Return the [x, y] coordinate for the center point of the cell that contains the specified text.  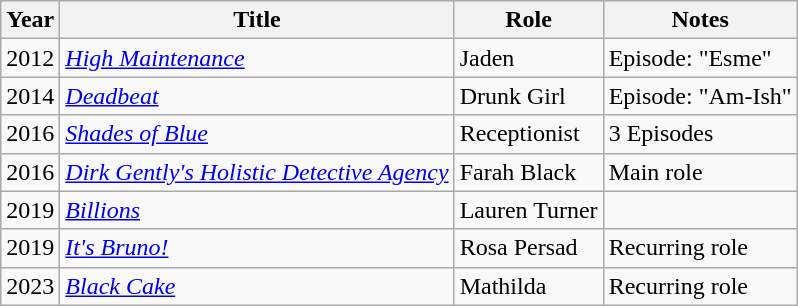
Black Cake [257, 286]
Rosa Persad [528, 248]
Billions [257, 210]
Deadbeat [257, 96]
Farah Black [528, 172]
Dirk Gently's Holistic Detective Agency [257, 172]
Drunk Girl [528, 96]
Episode: "Am-Ish" [700, 96]
It's Bruno! [257, 248]
Lauren Turner [528, 210]
3 Episodes [700, 134]
Title [257, 20]
Main role [700, 172]
Role [528, 20]
Receptionist [528, 134]
2012 [30, 58]
2014 [30, 96]
Episode: "Esme" [700, 58]
Mathilda [528, 286]
Notes [700, 20]
High Maintenance [257, 58]
Shades of Blue [257, 134]
Jaden [528, 58]
Year [30, 20]
2023 [30, 286]
